Extract the [x, y] coordinate from the center of the cell holding the provided text.  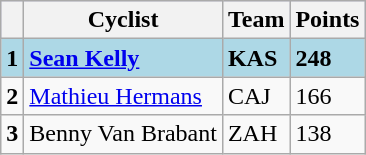
166 [328, 96]
Mathieu Hermans [124, 96]
Sean Kelly [124, 58]
1 [12, 58]
248 [328, 58]
KAS [256, 58]
2 [12, 96]
3 [12, 134]
CAJ [256, 96]
Points [328, 20]
ZAH [256, 134]
138 [328, 134]
Benny Van Brabant [124, 134]
Team [256, 20]
Cyclist [124, 20]
